Return [X, Y] of the center of cell containing provided text 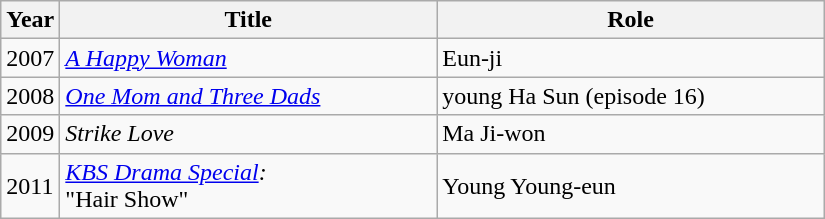
Role [631, 20]
2009 [30, 134]
2007 [30, 58]
One Mom and Three Dads [248, 96]
Title [248, 20]
Ma Ji-won [631, 134]
Eun-ji [631, 58]
Young Young-eun [631, 186]
Year [30, 20]
A Happy Woman [248, 58]
2011 [30, 186]
KBS Drama Special:"Hair Show" [248, 186]
2008 [30, 96]
Strike Love [248, 134]
young Ha Sun (episode 16) [631, 96]
